Pinpoint the cell where the given text exists, returning its (x, y) midpoint coordinate. 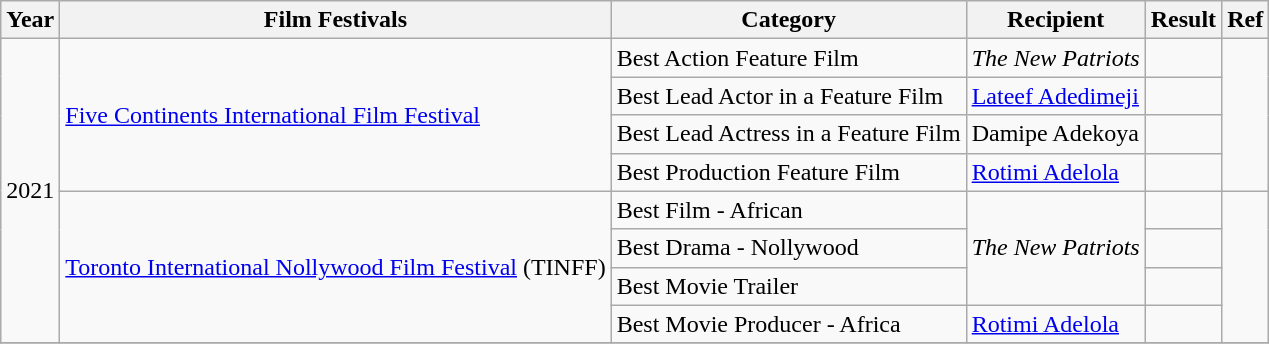
Toronto International Nollywood Film Festival (TINFF) (336, 267)
Best Lead Actor in a Feature Film (788, 96)
Recipient (1056, 20)
2021 (30, 191)
Ref (1246, 20)
Best Production Feature Film (788, 172)
Result (1183, 20)
Year (30, 20)
Best Movie Trailer (788, 286)
Best Lead Actress in a Feature Film (788, 134)
Category (788, 20)
Film Festivals (336, 20)
Best Action Feature Film (788, 58)
Best Movie Producer - Africa (788, 324)
Best Film - African (788, 210)
Damipe Adekoya (1056, 134)
Lateef Adedimeji (1056, 96)
Best Drama - Nollywood (788, 248)
Five Continents International Film Festival (336, 115)
